Identify which cell holds the provided text, then report its (x, y) central coordinate. 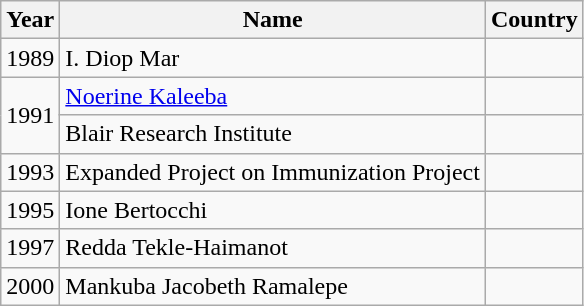
1995 (30, 210)
Name (273, 20)
1997 (30, 248)
Mankuba Jacobeth Ramalepe (273, 286)
1991 (30, 115)
Blair Research Institute (273, 134)
1989 (30, 58)
Noerine Kaleeba (273, 96)
2000 (30, 286)
Ione Bertocchi (273, 210)
Redda Tekle-Haimanot (273, 248)
1993 (30, 172)
Year (30, 20)
I. Diop Mar (273, 58)
Country (534, 20)
Expanded Project on Immunization Project (273, 172)
